Identify which cell holds the provided text, then report its (x, y) central coordinate. 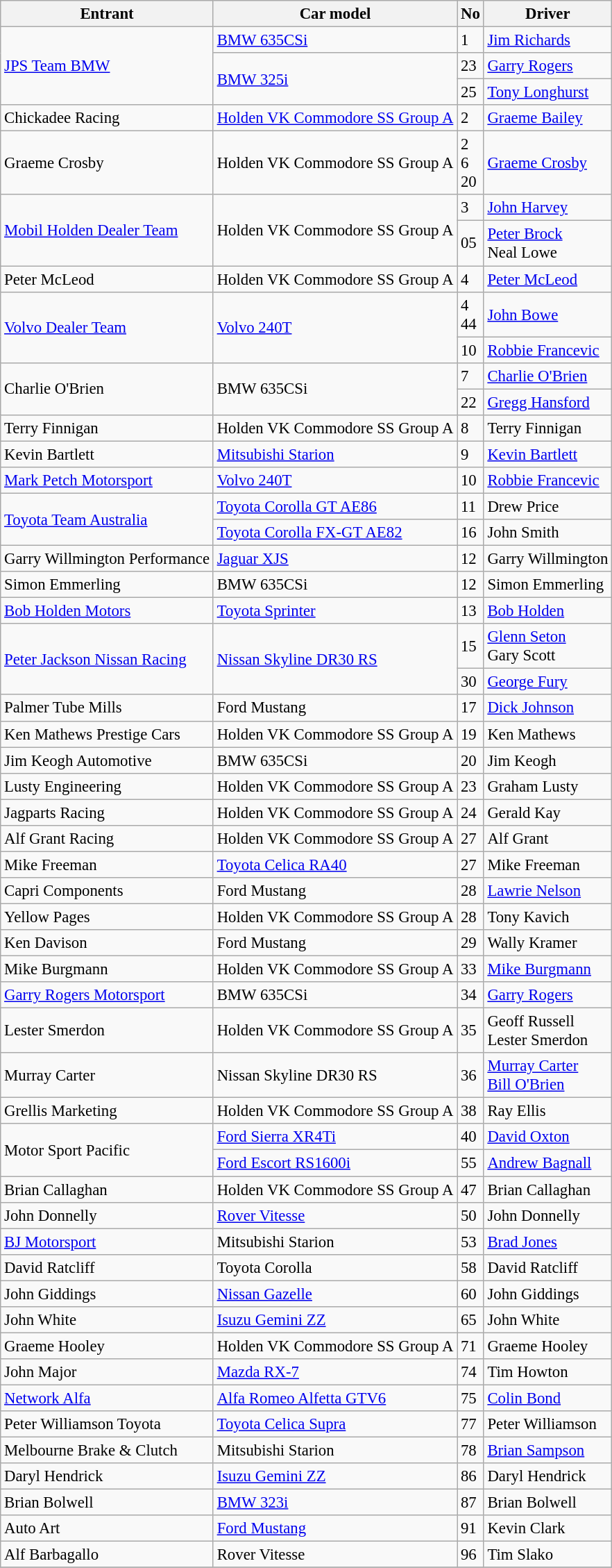
55 (470, 1163)
Toyota Team Australia (107, 519)
4 (470, 279)
74 (470, 1372)
Alf Grant Racing (107, 839)
Alf Barbagallo (107, 1555)
25 (470, 92)
Volvo Dealer Team (107, 327)
BMW 323i (334, 1503)
David Oxton (548, 1137)
Mobil Holden Dealer Team (107, 230)
Ken Davison (107, 943)
47 (470, 1190)
Toyota Corolla FX-GT AE82 (334, 533)
Toyota Sprinter (334, 611)
Geoff Russell Lester Smerdon (548, 1031)
91 (470, 1528)
Toyota Celica RA40 (334, 865)
38 (470, 1111)
No (470, 14)
11 (470, 506)
2620 (470, 163)
20 (470, 760)
Alf Grant (548, 839)
Dick Johnson (548, 708)
15 (470, 646)
Tim Howton (548, 1372)
8 (470, 428)
Garry Willmington (548, 559)
Yellow Pages (107, 917)
Capri Components (107, 891)
86 (470, 1476)
Jim Richards (548, 40)
36 (470, 1075)
Ken Mathews Prestige Cars (107, 734)
Jim Keogh (548, 760)
Gregg Hansford (548, 402)
Graeme Bailey (548, 118)
Driver (548, 14)
71 (470, 1346)
87 (470, 1503)
Lusty Engineering (107, 786)
7 (470, 376)
3 (470, 208)
Lawrie Nelson (548, 891)
Murray Carter (107, 1075)
58 (470, 1267)
Network Alfa (107, 1398)
35 (470, 1031)
1 (470, 40)
Jim Keogh Automotive (107, 760)
Murray Carter Bill O'Brien (548, 1075)
John Smith (548, 533)
Garry Willmington Performance (107, 559)
Colin Bond (548, 1398)
Mark Petch Motorsport (107, 481)
444 (470, 314)
Andrew Bagnall (548, 1163)
Tony Kavich (548, 917)
Ford Sierra XR4Ti (334, 1137)
BJ Motorsport (107, 1242)
Lester Smerdon (107, 1031)
Bob Holden (548, 611)
Grellis Marketing (107, 1111)
34 (470, 995)
Glenn Seton Gary Scott (548, 646)
05 (470, 243)
Kevin Clark (548, 1528)
Car model (334, 14)
22 (470, 402)
Toyota Corolla GT AE86 (334, 506)
Ford Escort RS1600i (334, 1163)
Peter Brock Neal Lowe (548, 243)
75 (470, 1398)
Jagparts Racing (107, 812)
77 (470, 1424)
13 (470, 611)
50 (470, 1215)
Palmer Tube Mills (107, 708)
Brad Jones (548, 1242)
BMW 325i (334, 79)
Gerald Kay (548, 812)
Ray Ellis (548, 1111)
53 (470, 1242)
Motor Sport Pacific (107, 1150)
2 (470, 118)
Brian Sampson (548, 1451)
Peter Williamson (548, 1424)
Auto Art (107, 1528)
George Fury (548, 682)
29 (470, 943)
Tony Longhurst (548, 92)
Toyota Celica Supra (334, 1424)
24 (470, 812)
16 (470, 533)
Toyota Corolla (334, 1267)
96 (470, 1555)
65 (470, 1320)
Nissan Gazelle (334, 1294)
Melbourne Brake & Clutch (107, 1451)
Garry Rogers Motorsport (107, 995)
Alfa Romeo Alfetta GTV6 (334, 1398)
Tim Slako (548, 1555)
17 (470, 708)
John Harvey (548, 208)
40 (470, 1137)
John Bowe (548, 314)
Chickadee Racing (107, 118)
60 (470, 1294)
30 (470, 682)
Entrant (107, 14)
John Major (107, 1372)
Mazda RX-7 (334, 1372)
33 (470, 969)
Drew Price (548, 506)
Graham Lusty (548, 786)
78 (470, 1451)
Peter Jackson Nissan Racing (107, 659)
19 (470, 734)
9 (470, 454)
Peter Williamson Toyota (107, 1424)
Bob Holden Motors (107, 611)
JPS Team BMW (107, 67)
Ken Mathews (548, 734)
Jaguar XJS (334, 559)
Wally Kramer (548, 943)
